Return [X, Y] of the center of cell containing provided text 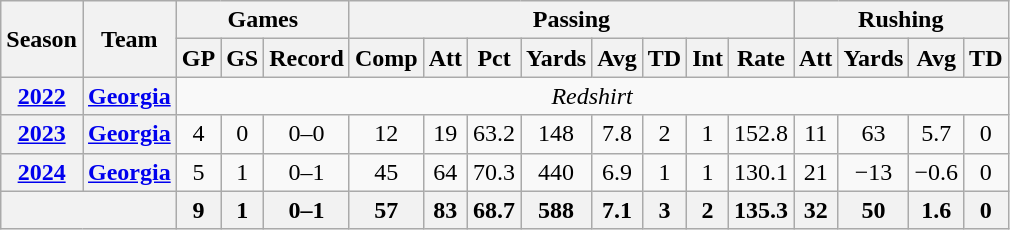
3 [664, 210]
63 [874, 134]
440 [556, 172]
5 [198, 172]
6.9 [618, 172]
135.3 [760, 210]
0–0 [307, 134]
4 [198, 134]
2024 [42, 172]
Rushing [901, 20]
19 [445, 134]
Rate [760, 58]
70.3 [494, 172]
GP [198, 58]
50 [874, 210]
64 [445, 172]
7.8 [618, 134]
152.8 [760, 134]
Record [307, 58]
45 [386, 172]
Pct [494, 58]
Int [708, 58]
2022 [42, 96]
7.1 [618, 210]
21 [816, 172]
588 [556, 210]
2023 [42, 134]
GS [242, 58]
57 [386, 210]
Comp [386, 58]
Team [129, 39]
−13 [874, 172]
68.7 [494, 210]
11 [816, 134]
148 [556, 134]
Games [262, 20]
9 [198, 210]
−0.6 [936, 172]
Redshirt [592, 96]
Season [42, 39]
12 [386, 134]
32 [816, 210]
63.2 [494, 134]
Passing [571, 20]
130.1 [760, 172]
1.6 [936, 210]
5.7 [936, 134]
83 [445, 210]
